Output the (x, y) coordinate of the center of the cell containing the given text.  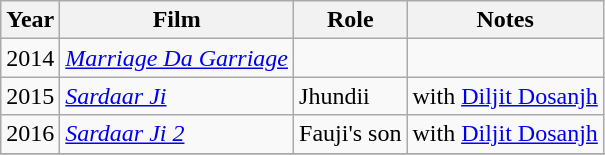
Sardaar Ji 2 (177, 134)
Year (30, 20)
Sardaar Ji (177, 96)
Notes (505, 20)
2016 (30, 134)
2014 (30, 58)
Marriage Da Garriage (177, 58)
2015 (30, 96)
Film (177, 20)
Jhundii (350, 96)
Fauji's son (350, 134)
Role (350, 20)
